Return the [X, Y] coordinate for the center point of the cell that contains the specified text.  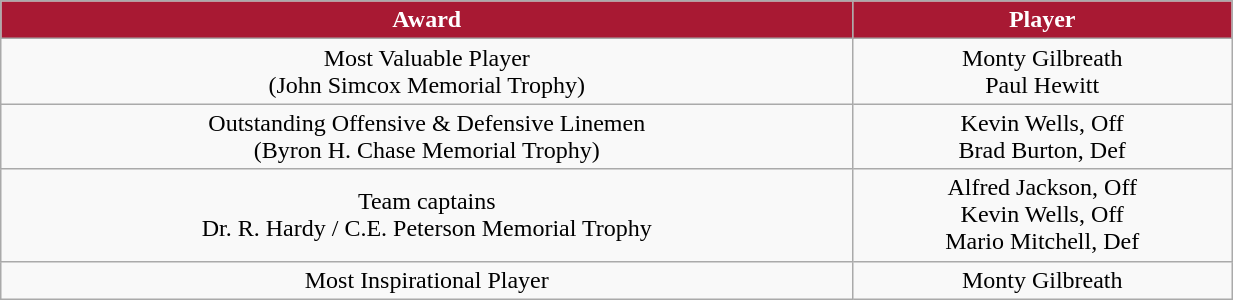
Monty GilbreathPaul Hewitt [1042, 72]
Team captainsDr. R. Hardy / C.E. Peterson Memorial Trophy [427, 215]
Alfred Jackson, OffKevin Wells, OffMario Mitchell, Def [1042, 215]
Monty Gilbreath [1042, 280]
Award [427, 20]
Most Inspirational Player [427, 280]
Outstanding Offensive & Defensive Linemen(Byron H. Chase Memorial Trophy) [427, 136]
Kevin Wells, OffBrad Burton, Def [1042, 136]
Player [1042, 20]
Most Valuable Player(John Simcox Memorial Trophy) [427, 72]
